Provide the [x, y] coordinate of the cell's center where the given text is located.  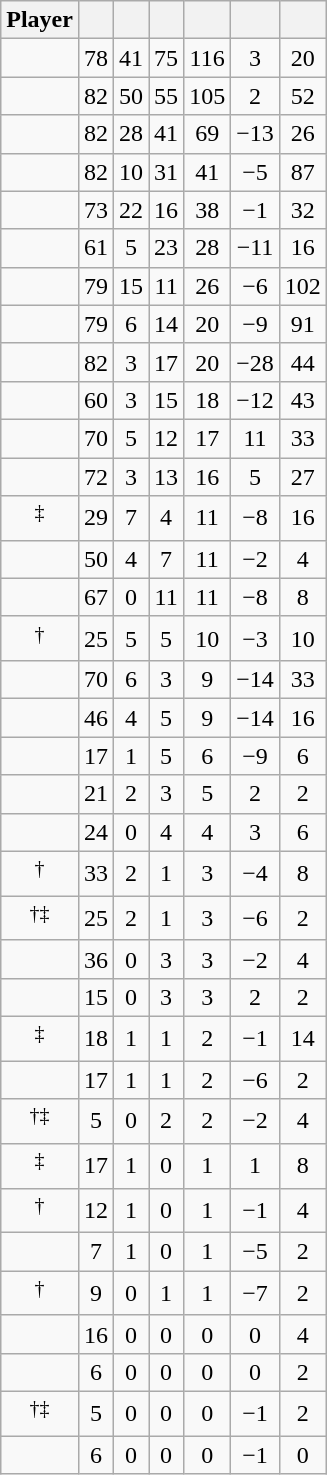
−12 [256, 400]
73 [96, 210]
43 [302, 400]
−3 [256, 638]
24 [96, 832]
−28 [256, 362]
−7 [256, 1294]
22 [132, 210]
38 [208, 210]
13 [166, 477]
32 [302, 210]
36 [96, 959]
72 [96, 477]
44 [302, 362]
61 [96, 248]
67 [96, 597]
60 [96, 400]
116 [208, 58]
52 [302, 96]
−11 [256, 248]
23 [166, 248]
29 [96, 518]
Player [40, 20]
27 [302, 477]
69 [208, 134]
102 [302, 286]
55 [166, 96]
105 [208, 96]
46 [96, 718]
−13 [256, 134]
31 [166, 172]
−4 [256, 874]
78 [96, 58]
21 [96, 794]
75 [166, 58]
87 [302, 172]
91 [302, 324]
